Identify which cell holds the provided text, then report its (x, y) central coordinate. 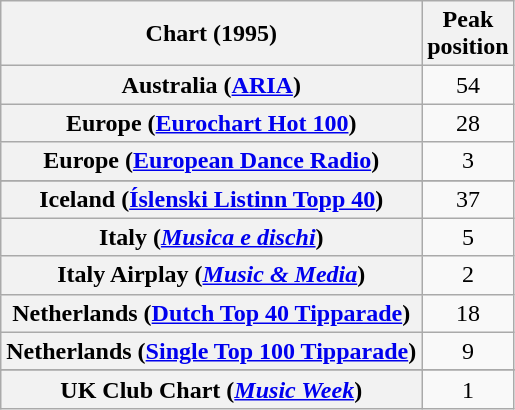
37 (468, 199)
54 (468, 85)
9 (468, 351)
Netherlands (Single Top 100 Tipparade) (212, 351)
Europe (European Dance Radio) (212, 161)
UK Club Chart (Music Week) (212, 389)
18 (468, 313)
1 (468, 389)
Italy Airplay (Music & Media) (212, 275)
Peakposition (468, 34)
Chart (1995) (212, 34)
Netherlands (Dutch Top 40 Tipparade) (212, 313)
3 (468, 161)
Italy (Musica e dischi) (212, 237)
Europe (Eurochart Hot 100) (212, 123)
Iceland (Íslenski Listinn Topp 40) (212, 199)
28 (468, 123)
Australia (ARIA) (212, 85)
2 (468, 275)
5 (468, 237)
